Detect which cell encompasses the target text, then output its [X, Y] center coordinate. 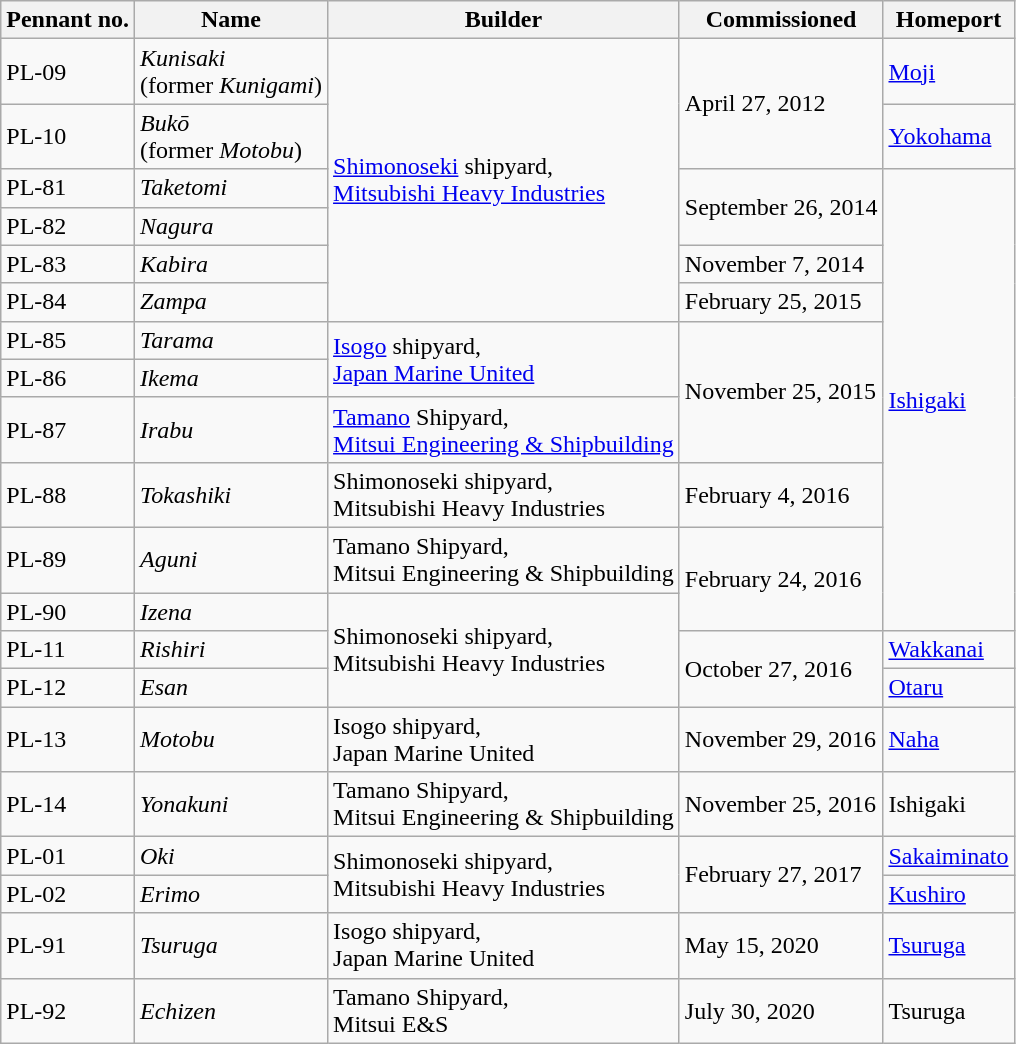
Kabira [232, 264]
PL-90 [68, 611]
PL-85 [68, 340]
November 25, 2016 [781, 804]
July 30, 2020 [781, 1010]
Motobu [232, 740]
September 26, 2014 [781, 207]
Irabu [232, 430]
PL-84 [68, 302]
Esan [232, 688]
Kushiro [948, 894]
Aguni [232, 560]
PL-10 [68, 136]
PL-14 [68, 804]
Taketomi [232, 188]
Ikema [232, 378]
October 27, 2016 [781, 669]
Builder [504, 20]
Echizen [232, 1010]
Rishiri [232, 650]
February 24, 2016 [781, 578]
PL-91 [68, 946]
PL-01 [68, 856]
PL-13 [68, 740]
Sakaiminato [948, 856]
Oki [232, 856]
Nagura [232, 226]
November 29, 2016 [781, 740]
Yokohama [948, 136]
Erimo [232, 894]
PL-87 [68, 430]
November 7, 2014 [781, 264]
Tokashiki [232, 494]
February 25, 2015 [781, 302]
PL-12 [68, 688]
November 25, 2015 [781, 392]
Zampa [232, 302]
PL-02 [68, 894]
Izena [232, 611]
PL-09 [68, 72]
Yonakuni [232, 804]
PL-92 [68, 1010]
Naha [948, 740]
Tarama [232, 340]
PL-83 [68, 264]
Otaru [948, 688]
PL-89 [68, 560]
PL-82 [68, 226]
Bukō(former Motobu) [232, 136]
Name [232, 20]
February 27, 2017 [781, 875]
PL-11 [68, 650]
PL-81 [68, 188]
PL-88 [68, 494]
Moji [948, 72]
Kunisaki(former Kunigami) [232, 72]
Tamano Shipyard, Mitsui E&S [504, 1010]
Pennant no. [68, 20]
May 15, 2020 [781, 946]
February 4, 2016 [781, 494]
Homeport [948, 20]
April 27, 2012 [781, 104]
PL-86 [68, 378]
Commissioned [781, 20]
Wakkanai [948, 650]
